Return the [x, y] coordinate for the center point of the cell that contains the specified text.  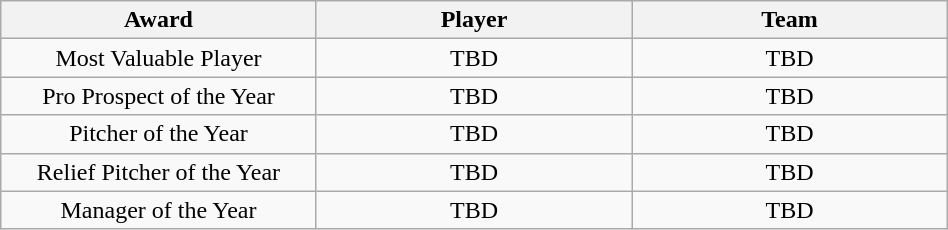
Pro Prospect of the Year [158, 96]
Team [790, 20]
Award [158, 20]
Relief Pitcher of the Year [158, 172]
Pitcher of the Year [158, 134]
Most Valuable Player [158, 58]
Manager of the Year [158, 210]
Player [474, 20]
